Scan for the cell matching the given text and deliver its [x, y] coordinate at center. 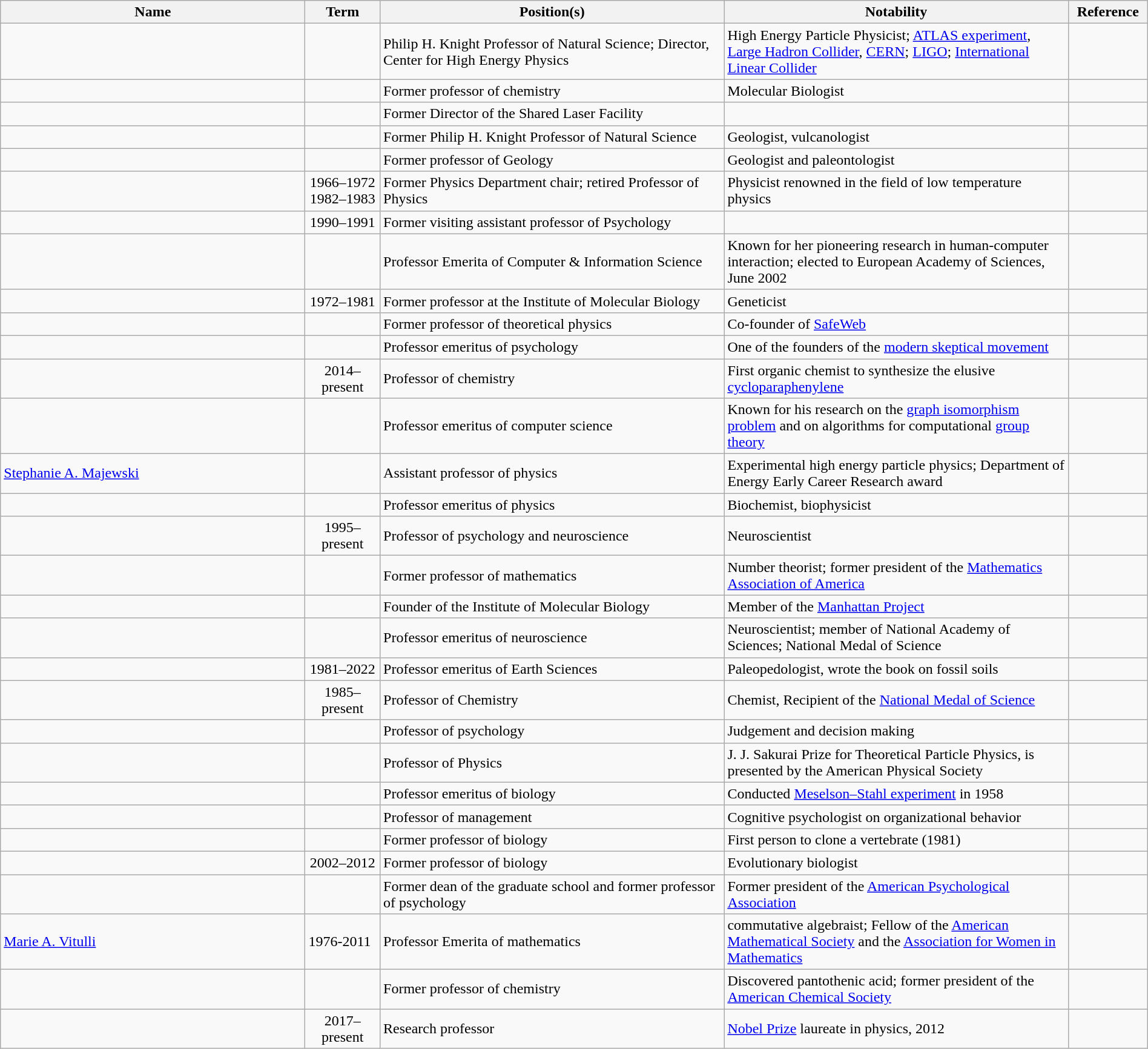
Position(s) [552, 12]
Philip H. Knight Professor of Natural Science; Director, Center for High Energy Physics [552, 51]
1972–1981 [343, 301]
1995–present [343, 536]
Neuroscientist [896, 536]
Nobel Prize laureate in physics, 2012 [896, 1029]
Number theorist; former president of the Mathematics Association of America [896, 575]
2002–2012 [343, 863]
Professor emeritus of physics [552, 505]
Stephanie A. Majewski [153, 473]
Former professor of theoretical physics [552, 324]
Research professor [552, 1029]
Judgement and decision making [896, 731]
Professor of management [552, 817]
1981–2022 [343, 669]
2014–present [343, 378]
1990–1991 [343, 222]
Professor emeritus of neuroscience [552, 638]
Marie A. Vitulli [153, 942]
Geologist and paleontologist [896, 160]
Professor Emerita of mathematics [552, 942]
Professor Emerita of Computer & Information Science [552, 261]
Former Director of the Shared Laser Facility [552, 114]
Experimental high energy particle physics; Department of Energy Early Career Research award [896, 473]
1966–19721982–1983 [343, 191]
Neuroscientist; member of National Academy of Sciences; National Medal of Science [896, 638]
Assistant professor of physics [552, 473]
Former president of the American Psychological Association [896, 893]
1985–present [343, 700]
Biochemist, biophysicist [896, 505]
Professor emeritus of Earth Sciences [552, 669]
Former professor of Geology [552, 160]
One of the founders of the modern skeptical movement [896, 347]
Professor of psychology [552, 731]
Member of the Manhattan Project [896, 607]
Former professor of mathematics [552, 575]
2017–present [343, 1029]
Known for his research on the graph isomorphism problem and on algorithms for computational group theory [896, 426]
Molecular Biologist [896, 91]
Founder of the Institute of Molecular Biology [552, 607]
Professor emeritus of biology [552, 794]
Reference [1108, 12]
Name [153, 12]
Cognitive psychologist on organizational behavior [896, 817]
First person to clone a vertebrate (1981) [896, 840]
Professor of psychology and neuroscience [552, 536]
Notability [896, 12]
Conducted Meselson–Stahl experiment in 1958 [896, 794]
Discovered pantothenic acid; former president of the American Chemical Society [896, 989]
Former Philip H. Knight Professor of Natural Science [552, 137]
Known for her pioneering research in human-computer interaction; elected to European Academy of Sciences, June 2002 [896, 261]
Professor emeritus of psychology [552, 347]
High Energy Particle Physicist; ATLAS experiment, Large Hadron Collider, CERN; LIGO; International Linear Collider [896, 51]
commutative algebraist; Fellow of the American Mathematical Society and the Association for Women in Mathematics [896, 942]
Co-founder of SafeWeb [896, 324]
Former Physics Department chair; retired Professor of Physics [552, 191]
Former dean of the graduate school and former professor of psychology [552, 893]
J. J. Sakurai Prize for Theoretical Particle Physics, is presented by the American Physical Society [896, 763]
Paleopedologist, wrote the book on fossil soils [896, 669]
Geologist, vulcanologist [896, 137]
Evolutionary biologist [896, 863]
Professor of Chemistry [552, 700]
Chemist, Recipient of the National Medal of Science [896, 700]
Former visiting assistant professor of Psychology [552, 222]
1976-2011 [343, 942]
Former professor at the Institute of Molecular Biology [552, 301]
First organic chemist to synthesize the elusive cycloparaphenylene [896, 378]
Professor of Physics [552, 763]
Term [343, 12]
Professor emeritus of computer science [552, 426]
Physicist renowned in the field of low temperature physics [896, 191]
Geneticist [896, 301]
Professor of chemistry [552, 378]
